Search for the cell housing the specified text and yield its (x, y) center coordinate. 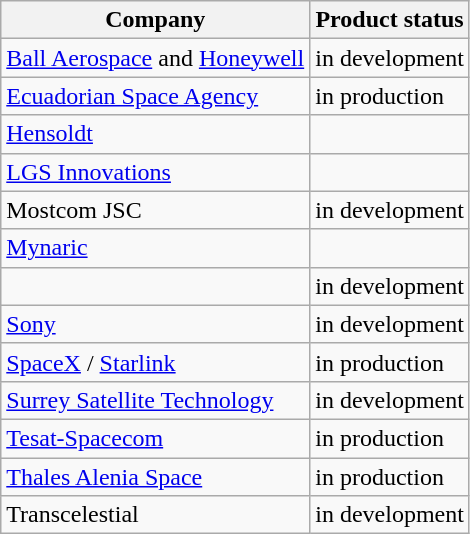
Ball Aerospace and Honeywell (156, 58)
Tesat-Spacecom (156, 438)
Sony (156, 324)
LGS Innovations (156, 172)
Ecuadorian Space Agency (156, 96)
Company (156, 20)
Product status (390, 20)
Transcelestial (156, 515)
Mostcom JSC (156, 210)
SpaceX / Starlink (156, 362)
Surrey Satellite Technology (156, 400)
Hensoldt (156, 134)
Mynaric (156, 248)
Thales Alenia Space (156, 477)
